Capture the cell that displays the provided text and extract its (X, Y) central coordinate. 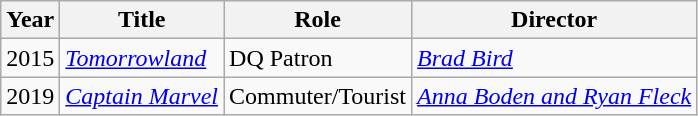
Tomorrowland (142, 58)
Commuter/Tourist (318, 96)
Year (30, 20)
Brad Bird (554, 58)
2019 (30, 96)
Role (318, 20)
Anna Boden and Ryan Fleck (554, 96)
Captain Marvel (142, 96)
Director (554, 20)
2015 (30, 58)
Title (142, 20)
DQ Patron (318, 58)
